Return the (X, Y) coordinate for the center point of the cell that contains the specified text.  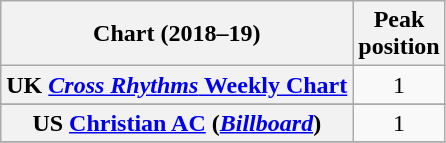
Chart (2018–19) (177, 34)
UK Cross Rhythms Weekly Chart (177, 85)
US Christian AC (Billboard) (177, 123)
Peak position (399, 34)
